From the cell containing the given text, extract its center point as [X, Y] coordinate. 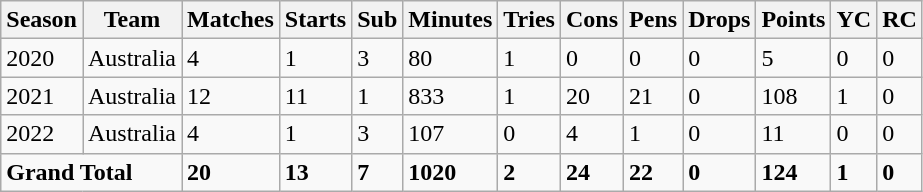
Points [794, 20]
2022 [42, 134]
22 [654, 172]
5 [794, 58]
Pens [654, 20]
2020 [42, 58]
21 [654, 96]
108 [794, 96]
7 [378, 172]
833 [450, 96]
Starts [315, 20]
Season [42, 20]
Sub [378, 20]
124 [794, 172]
1020 [450, 172]
Drops [720, 20]
RC [900, 20]
2 [530, 172]
YC [854, 20]
24 [592, 172]
Tries [530, 20]
Minutes [450, 20]
Matches [231, 20]
Grand Total [92, 172]
2021 [42, 96]
Team [132, 20]
12 [231, 96]
107 [450, 134]
80 [450, 58]
13 [315, 172]
Cons [592, 20]
